Search for the cell housing the specified text and yield its (X, Y) center coordinate. 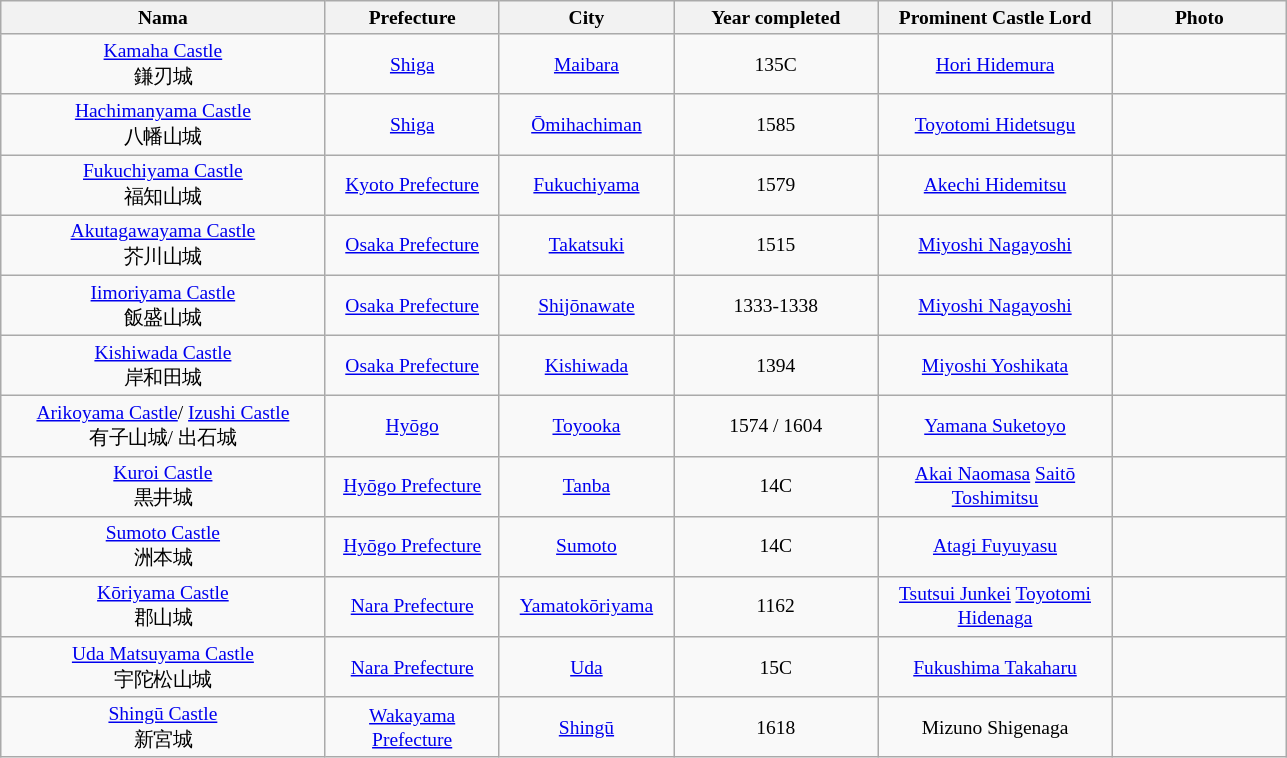
Tanba (586, 486)
Uda (586, 667)
Kyoto Prefecture (412, 185)
Akai Naomasa Saitō Toshimitsu (995, 486)
15C (776, 667)
Atagi Fuyuyasu (995, 546)
Shingū (586, 727)
Hori Hidemura (995, 64)
Prefecture (412, 18)
Kishiwada (586, 365)
1618 (776, 727)
1162 (776, 607)
Prominent Castle Lord (995, 18)
Wakayama Prefecture (412, 727)
Toyooka (586, 426)
1515 (776, 245)
Takatsuki (586, 245)
Mizuno Shigenaga (995, 727)
Shingū Castle新宮城 (163, 727)
Fukuchiyama Castle福知山城 (163, 185)
Nama (163, 18)
Miyoshi Yoshikata (995, 365)
Sumoto Castle洲本城 (163, 546)
Iimoriyama Castle飯盛山城 (163, 305)
Kōriyama Castle郡山城 (163, 607)
135C (776, 64)
Tsutsui Junkei Toyotomi Hidenaga (995, 607)
Uda Matsuyama Castle宇陀松山城 (163, 667)
Yamatokōriyama (586, 607)
Kishiwada Castle岸和田城 (163, 365)
1333-1338 (776, 305)
Maibara (586, 64)
Kuroi Castle黒井城 (163, 486)
Yamana Suketoyo (995, 426)
Toyotomi Hidetsugu (995, 124)
Arikoyama Castle/ Izushi Castle有子山城/ 出石城 (163, 426)
Fukushima Takaharu (995, 667)
1394 (776, 365)
Photo (1199, 18)
Year completed (776, 18)
1585 (776, 124)
1574 / 1604 (776, 426)
Sumoto (586, 546)
Shijōnawate (586, 305)
Fukuchiyama (586, 185)
Kamaha Castle鎌刃城 (163, 64)
City (586, 18)
Hyōgo (412, 426)
Akutagawayama Castle芥川山城 (163, 245)
Akechi Hidemitsu (995, 185)
1579 (776, 185)
Ōmihachiman (586, 124)
Hachimanyama Castle八幡山城 (163, 124)
